Return the (X, Y) coordinate for the center point of the cell that contains the specified text.  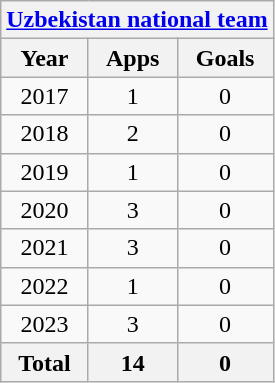
Year (45, 58)
2023 (45, 324)
2018 (45, 134)
2020 (45, 210)
Uzbekistan national team (137, 20)
Apps (132, 58)
2 (132, 134)
Total (45, 362)
2017 (45, 96)
2021 (45, 248)
14 (132, 362)
2019 (45, 172)
2022 (45, 286)
Goals (225, 58)
